Search for the cell housing the specified text and yield its (X, Y) center coordinate. 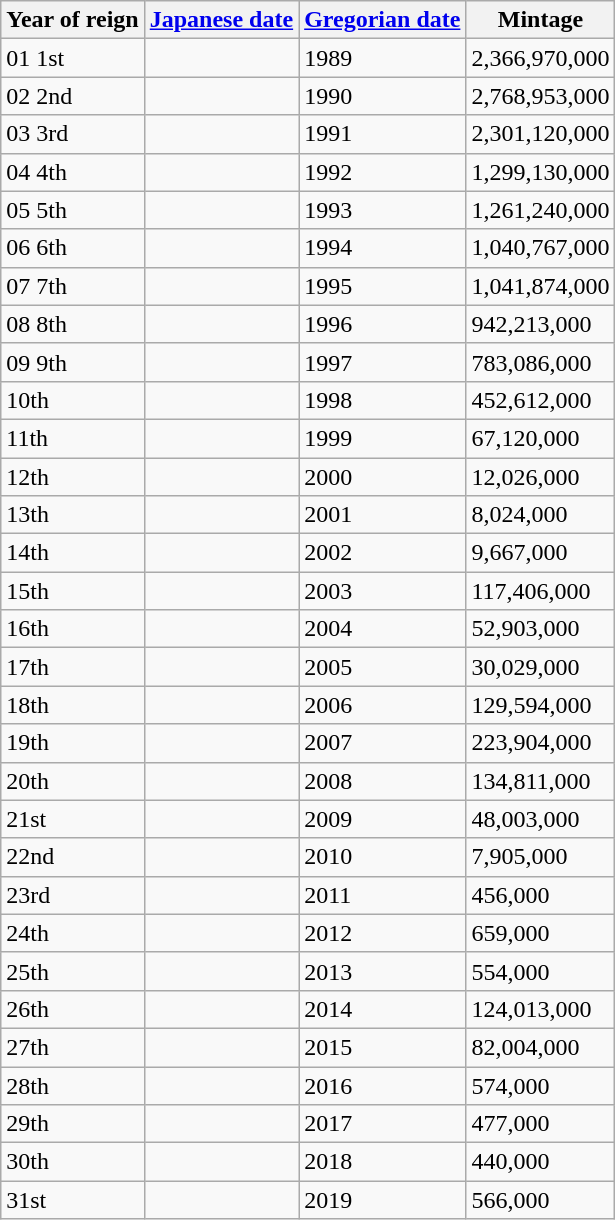
2,301,120,000 (540, 134)
29th (72, 1124)
2008 (382, 781)
01 1st (72, 58)
23rd (72, 895)
1,041,874,000 (540, 286)
2007 (382, 743)
03 3rd (72, 134)
566,000 (540, 1200)
9,667,000 (540, 553)
18th (72, 705)
2019 (382, 1200)
02 2nd (72, 96)
477,000 (540, 1124)
554,000 (540, 971)
20th (72, 781)
11th (72, 438)
19th (72, 743)
1997 (382, 362)
1993 (382, 210)
2002 (382, 553)
942,213,000 (540, 324)
2017 (382, 1124)
2004 (382, 629)
Mintage (540, 20)
27th (72, 1047)
440,000 (540, 1162)
574,000 (540, 1085)
452,612,000 (540, 400)
30,029,000 (540, 667)
2016 (382, 1085)
1,261,240,000 (540, 210)
1,299,130,000 (540, 172)
82,004,000 (540, 1047)
134,811,000 (540, 781)
2014 (382, 1009)
1990 (382, 96)
659,000 (540, 933)
1996 (382, 324)
67,120,000 (540, 438)
14th (72, 553)
25th (72, 971)
10th (72, 400)
783,086,000 (540, 362)
09 9th (72, 362)
17th (72, 667)
2010 (382, 857)
1991 (382, 134)
13th (72, 515)
21st (72, 819)
2012 (382, 933)
124,013,000 (540, 1009)
2,768,953,000 (540, 96)
12,026,000 (540, 477)
07 7th (72, 286)
1992 (382, 172)
7,905,000 (540, 857)
1994 (382, 248)
08 8th (72, 324)
1999 (382, 438)
Year of reign (72, 20)
117,406,000 (540, 591)
456,000 (540, 895)
2,366,970,000 (540, 58)
2015 (382, 1047)
2005 (382, 667)
16th (72, 629)
05 5th (72, 210)
1,040,767,000 (540, 248)
2006 (382, 705)
04 4th (72, 172)
2001 (382, 515)
2009 (382, 819)
2018 (382, 1162)
52,903,000 (540, 629)
2013 (382, 971)
31st (72, 1200)
129,594,000 (540, 705)
2011 (382, 895)
06 6th (72, 248)
24th (72, 933)
22nd (72, 857)
8,024,000 (540, 515)
30th (72, 1162)
1995 (382, 286)
223,904,000 (540, 743)
2003 (382, 591)
26th (72, 1009)
48,003,000 (540, 819)
Japanese date (221, 20)
15th (72, 591)
1998 (382, 400)
12th (72, 477)
2000 (382, 477)
1989 (382, 58)
28th (72, 1085)
Gregorian date (382, 20)
